Pinpoint the cell where the given text exists, returning its [X, Y] midpoint coordinate. 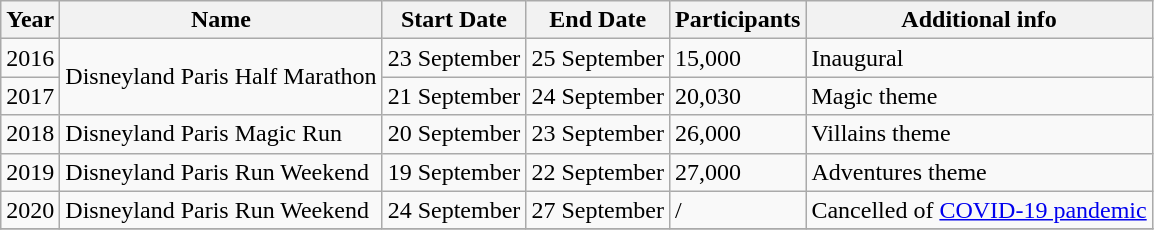
/ [738, 210]
2019 [30, 172]
Name [221, 20]
Magic theme [979, 96]
Disneyland Paris Magic Run [221, 134]
Adventures theme [979, 172]
2020 [30, 210]
2017 [30, 96]
2016 [30, 58]
Additional info [979, 20]
26,000 [738, 134]
Inaugural [979, 58]
End Date [598, 20]
22 September [598, 172]
Start Date [454, 20]
20,030 [738, 96]
20 September [454, 134]
15,000 [738, 58]
27,000 [738, 172]
Participants [738, 20]
Year [30, 20]
2018 [30, 134]
Disneyland Paris Half Marathon [221, 77]
Cancelled of COVID-19 pandemic [979, 210]
27 September [598, 210]
Villains theme [979, 134]
19 September [454, 172]
25 September [598, 58]
21 September [454, 96]
